Locate the cell with the specified text and output its (X, Y) center coordinate. 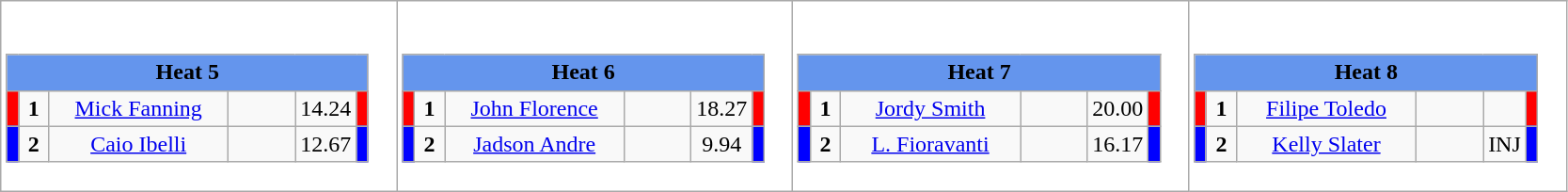
12.67 (325, 144)
16.17 (1117, 144)
18.27 (722, 108)
Mick Fanning (139, 108)
John Florence (534, 108)
Heat 6 1 John Florence 18.27 2 Jadson Andre 9.94 (594, 96)
INJ (1505, 144)
Caio Ibelli (139, 144)
Heat 7 1 Jordy Smith 20.00 2 L. Fioravanti 16.17 (991, 96)
Heat 6 (583, 72)
Jadson Andre (534, 144)
Jordy Smith (931, 108)
Heat 8 1 Filipe Toledo 2 Kelly Slater INJ (1378, 96)
9.94 (722, 144)
Heat 7 (979, 72)
20.00 (1117, 108)
14.24 (325, 108)
Heat 8 (1366, 72)
Filipe Toledo (1326, 108)
Heat 5 1 Mick Fanning 14.24 2 Caio Ibelli 12.67 (199, 96)
Kelly Slater (1326, 144)
Heat 5 (187, 72)
L. Fioravanti (931, 144)
